Find where the given text appears and provide that cell's center as [x, y] coordinate. 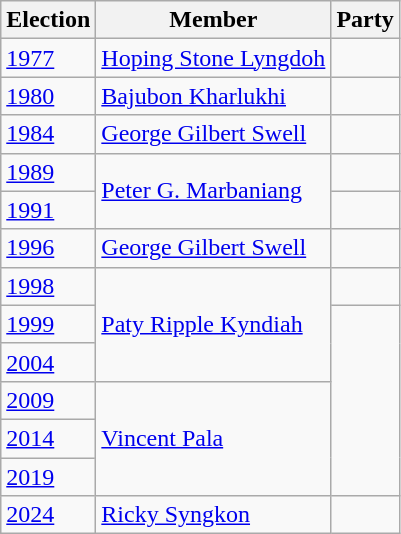
Member [214, 20]
1984 [48, 134]
2019 [48, 477]
1998 [48, 286]
1999 [48, 324]
1977 [48, 58]
1989 [48, 172]
1991 [48, 210]
Hoping Stone Lyngdoh [214, 58]
Peter G. Marbaniang [214, 191]
1980 [48, 96]
Bajubon Kharlukhi [214, 96]
2014 [48, 438]
Ricky Syngkon [214, 515]
1996 [48, 248]
Vincent Pala [214, 438]
Election [48, 20]
2004 [48, 362]
Paty Ripple Kyndiah [214, 324]
Party [365, 20]
2024 [48, 515]
2009 [48, 400]
